Search for the cell housing the specified text and yield its (X, Y) center coordinate. 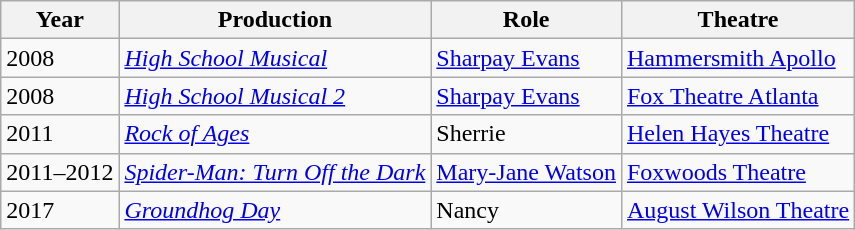
Helen Hayes Theatre (738, 134)
2011–2012 (60, 172)
Production (275, 20)
Spider-Man: Turn Off the Dark (275, 172)
Rock of Ages (275, 134)
2011 (60, 134)
Sherrie (526, 134)
2017 (60, 210)
Groundhog Day (275, 210)
High School Musical (275, 58)
Role (526, 20)
Hammersmith Apollo (738, 58)
Year (60, 20)
Mary-Jane Watson (526, 172)
Fox Theatre Atlanta (738, 96)
High School Musical 2 (275, 96)
Nancy (526, 210)
Foxwoods Theatre (738, 172)
August Wilson Theatre (738, 210)
Theatre (738, 20)
